Find where the given text appears and provide that cell's center as (x, y) coordinate. 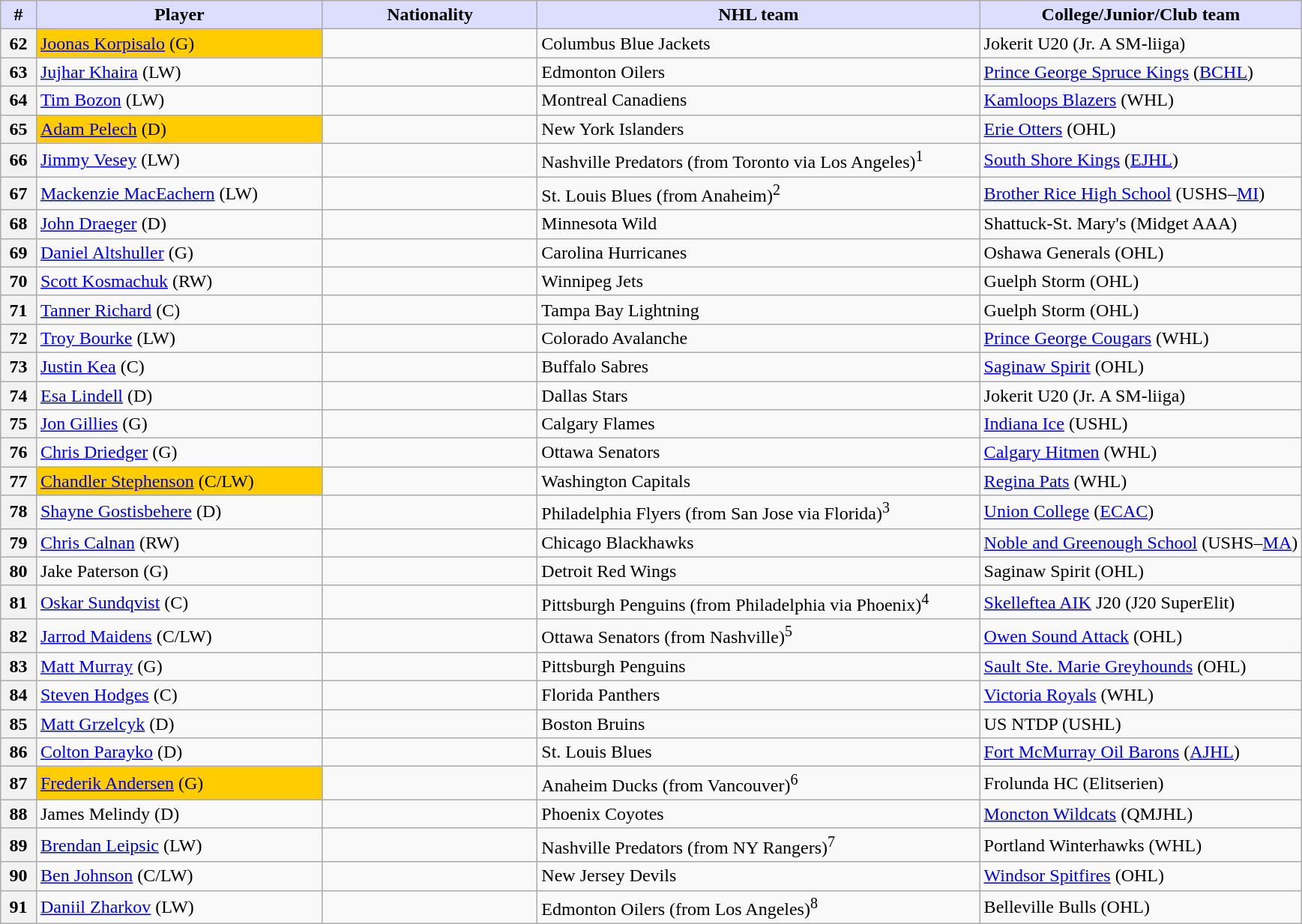
Skelleftea AIK J20 (J20 SuperElit) (1141, 603)
66 (19, 160)
Chicago Blackhawks (759, 543)
Frederik Andersen (G) (179, 784)
63 (19, 72)
Matt Grzelcyk (D) (179, 724)
Esa Lindell (D) (179, 396)
Carolina Hurricanes (759, 253)
Edmonton Oilers (759, 72)
Nationality (430, 15)
Pittsburgh Penguins (from Philadelphia via Phoenix)4 (759, 603)
College/Junior/Club team (1141, 15)
Ottawa Senators (from Nashville)5 (759, 635)
82 (19, 635)
Joonas Korpisalo (G) (179, 43)
Justin Kea (C) (179, 366)
Fort McMurray Oil Barons (AJHL) (1141, 752)
# (19, 15)
Colorado Avalanche (759, 338)
Jimmy Vesey (LW) (179, 160)
80 (19, 571)
78 (19, 513)
Tampa Bay Lightning (759, 309)
Shattuck-St. Mary's (Midget AAA) (1141, 224)
70 (19, 281)
NHL team (759, 15)
Anaheim Ducks (from Vancouver)6 (759, 784)
Nashville Predators (from Toronto via Los Angeles)1 (759, 160)
New York Islanders (759, 129)
Victoria Royals (WHL) (1141, 695)
Ben Johnson (C/LW) (179, 876)
Brother Rice High School (USHS–MI) (1141, 193)
81 (19, 603)
Brendan Leipsic (LW) (179, 845)
76 (19, 453)
Chris Driedger (G) (179, 453)
85 (19, 724)
77 (19, 481)
Matt Murray (G) (179, 667)
87 (19, 784)
74 (19, 396)
US NTDP (USHL) (1141, 724)
83 (19, 667)
Columbus Blue Jackets (759, 43)
Oskar Sundqvist (C) (179, 603)
Adam Pelech (D) (179, 129)
Calgary Hitmen (WHL) (1141, 453)
Union College (ECAC) (1141, 513)
64 (19, 100)
Florida Panthers (759, 695)
Dallas Stars (759, 396)
Jujhar Khaira (LW) (179, 72)
Chris Calnan (RW) (179, 543)
68 (19, 224)
Owen Sound Attack (OHL) (1141, 635)
Jake Paterson (G) (179, 571)
Tim Bozon (LW) (179, 100)
Kamloops Blazers (WHL) (1141, 100)
Minnesota Wild (759, 224)
Pittsburgh Penguins (759, 667)
67 (19, 193)
79 (19, 543)
Boston Bruins (759, 724)
Montreal Canadiens (759, 100)
69 (19, 253)
John Draeger (D) (179, 224)
Chandler Stephenson (C/LW) (179, 481)
Sault Ste. Marie Greyhounds (OHL) (1141, 667)
Scott Kosmachuk (RW) (179, 281)
James Melindy (D) (179, 814)
Oshawa Generals (OHL) (1141, 253)
Frolunda HC (Elitserien) (1141, 784)
Jarrod Maidens (C/LW) (179, 635)
Portland Winterhawks (WHL) (1141, 845)
Shayne Gostisbehere (D) (179, 513)
Phoenix Coyotes (759, 814)
New Jersey Devils (759, 876)
Washington Capitals (759, 481)
Buffalo Sabres (759, 366)
Troy Bourke (LW) (179, 338)
Tanner Richard (C) (179, 309)
South Shore Kings (EJHL) (1141, 160)
Edmonton Oilers (from Los Angeles)8 (759, 907)
Daniil Zharkov (LW) (179, 907)
91 (19, 907)
Windsor Spitfires (OHL) (1141, 876)
Player (179, 15)
Winnipeg Jets (759, 281)
Nashville Predators (from NY Rangers)7 (759, 845)
Colton Parayko (D) (179, 752)
72 (19, 338)
Prince George Cougars (WHL) (1141, 338)
65 (19, 129)
Jon Gillies (G) (179, 424)
71 (19, 309)
Detroit Red Wings (759, 571)
73 (19, 366)
Erie Otters (OHL) (1141, 129)
Moncton Wildcats (QMJHL) (1141, 814)
90 (19, 876)
62 (19, 43)
Prince George Spruce Kings (BCHL) (1141, 72)
Daniel Altshuller (G) (179, 253)
Indiana Ice (USHL) (1141, 424)
Regina Pats (WHL) (1141, 481)
88 (19, 814)
Mackenzie MacEachern (LW) (179, 193)
Calgary Flames (759, 424)
84 (19, 695)
Steven Hodges (C) (179, 695)
75 (19, 424)
86 (19, 752)
St. Louis Blues (from Anaheim)2 (759, 193)
St. Louis Blues (759, 752)
Ottawa Senators (759, 453)
89 (19, 845)
Belleville Bulls (OHL) (1141, 907)
Philadelphia Flyers (from San Jose via Florida)3 (759, 513)
Noble and Greenough School (USHS–MA) (1141, 543)
